Determine the (X, Y) coordinate at the center of the cell enclosing the given text.  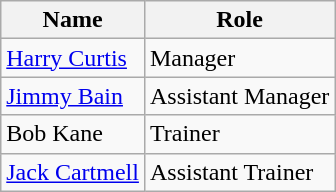
Harry Curtis (73, 58)
Manager (239, 58)
Bob Kane (73, 134)
Jimmy Bain (73, 96)
Jack Cartmell (73, 172)
Role (239, 20)
Assistant Trainer (239, 172)
Name (73, 20)
Assistant Manager (239, 96)
Trainer (239, 134)
